Capture the cell that displays the provided text and extract its (X, Y) central coordinate. 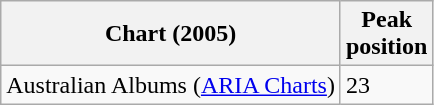
23 (386, 85)
Peakposition (386, 34)
Australian Albums (ARIA Charts) (171, 85)
Chart (2005) (171, 34)
